Return [x, y] of the center of cell containing provided text 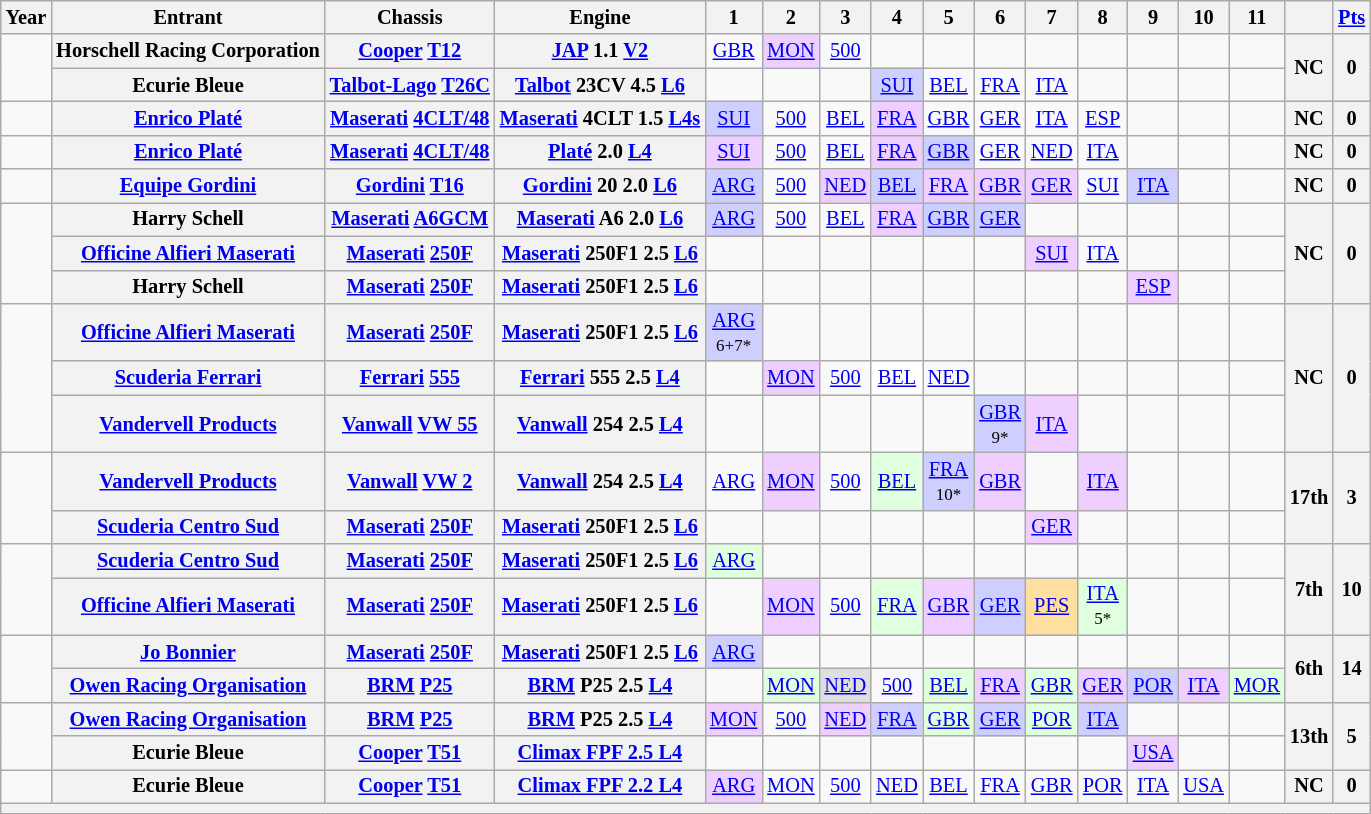
Talbot-Lago T26C [410, 85]
Gordini 20 2.0 L6 [600, 186]
7 [1052, 17]
ARG6+7* [734, 332]
Talbot 23CV 4.5 L6 [600, 85]
Vanwall VW 55 [410, 424]
9 [1153, 17]
Climax FPF 2.2 L4 [600, 786]
Chassis [410, 17]
Vanwall VW 2 [410, 481]
JAP 1.1 V2 [600, 51]
Horschell Racing Corporation [188, 51]
Maserati A6 2.0 L6 [600, 219]
Pts [1352, 17]
ITA5* [1102, 606]
14 [1352, 668]
2 [790, 17]
8 [1102, 17]
Year [26, 17]
4 [897, 17]
1 [734, 17]
GBR9* [1000, 424]
6th [1309, 668]
Platé 2.0 L4 [600, 152]
11 [1257, 17]
Maserati A6GCM [410, 219]
17th [1309, 498]
7th [1309, 590]
PES [1052, 606]
Entrant [188, 17]
FRA10* [949, 481]
Scuderia Ferrari [188, 378]
Gordini T16 [410, 186]
Equipe Gordini [188, 186]
Ferrari 555 2.5 L4 [600, 378]
Engine [600, 17]
MOR [1257, 685]
6 [1000, 17]
Jo Bonnier [188, 652]
Cooper T12 [410, 51]
Climax FPF 2.5 L4 [600, 753]
Maserati 4CLT 1.5 L4s [600, 118]
13th [1309, 736]
Ferrari 555 [410, 378]
